Provide the [x, y] coordinate of the cell's center where the given text is located.  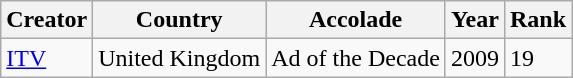
Country [180, 20]
2009 [474, 58]
United Kingdom [180, 58]
Year [474, 20]
Rank [538, 20]
19 [538, 58]
ITV [47, 58]
Ad of the Decade [356, 58]
Creator [47, 20]
Accolade [356, 20]
